Pinpoint the cell where the given text exists, returning its (X, Y) midpoint coordinate. 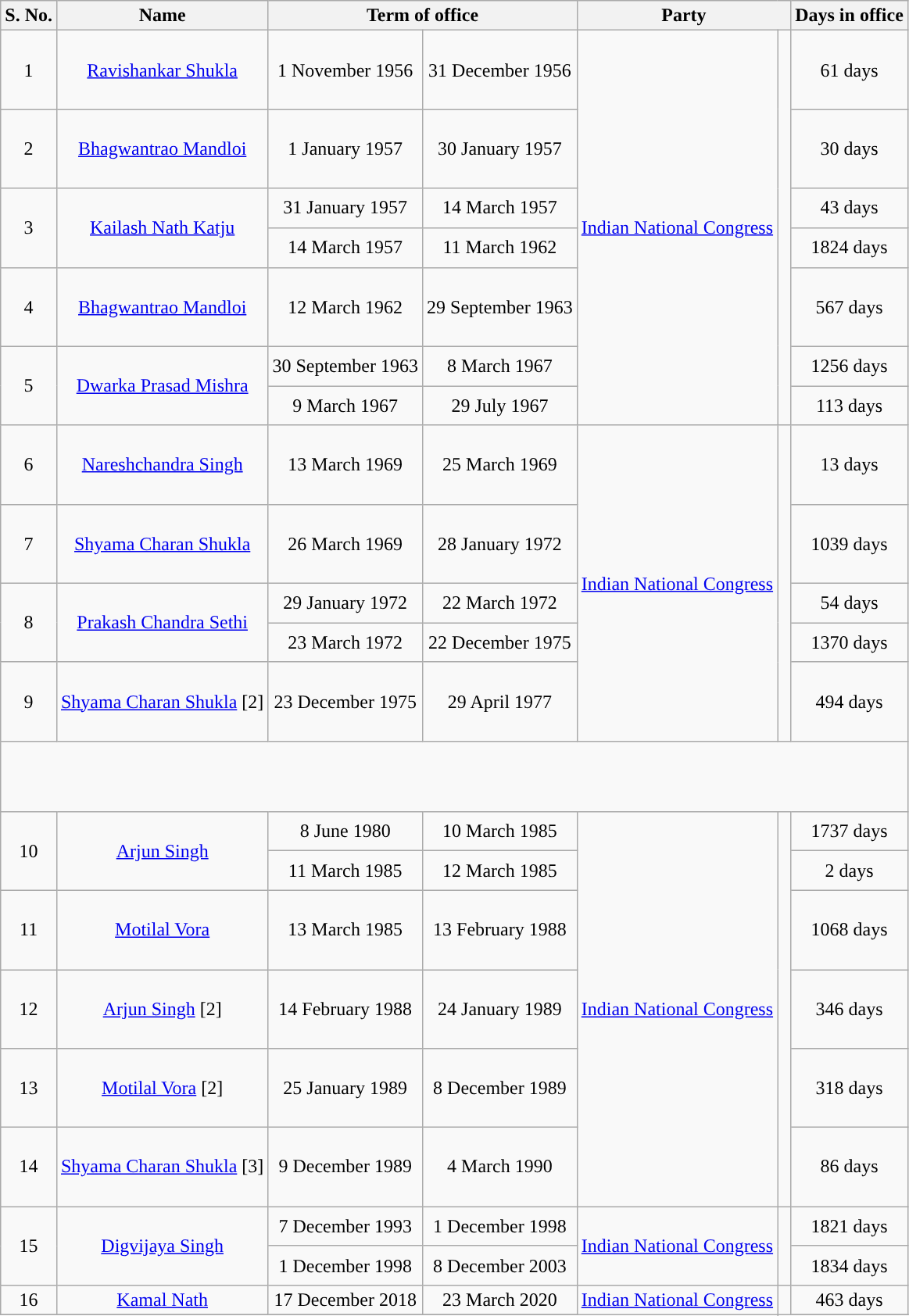
10 March 1985 (500, 831)
Motilal Vora (162, 930)
22 March 1972 (500, 603)
1068 days (850, 930)
54 days (850, 603)
Shyama Charan Shukla [2] (162, 702)
30 January 1957 (500, 148)
7 December 1993 (345, 1227)
25 March 1969 (500, 464)
4 March 1990 (500, 1168)
Name (162, 16)
24 January 1989 (500, 1008)
28 January 1972 (500, 544)
9 December 1989 (345, 1168)
13 March 1969 (345, 464)
6 (29, 464)
11 March 1985 (345, 871)
31 January 1957 (345, 208)
Nareshchandra Singh (162, 464)
113 days (850, 406)
10 (29, 850)
Arjun Singh (162, 850)
13 (29, 1088)
30 days (850, 148)
5 (29, 386)
Motilal Vora [2] (162, 1088)
29 January 1972 (345, 603)
8 (29, 622)
Days in office (850, 16)
9 (29, 702)
1370 days (850, 642)
11 March 1962 (500, 247)
23 March 2020 (500, 1300)
29 July 1967 (500, 406)
S. No. (29, 16)
12 (29, 1008)
1834 days (850, 1266)
13 February 1988 (500, 930)
1 January 1957 (345, 148)
1737 days (850, 831)
86 days (850, 1168)
Arjun Singh [2] (162, 1008)
Term of office (422, 16)
7 (29, 544)
22 December 1975 (500, 642)
Shyama Charan Shukla [3] (162, 1168)
1 (29, 70)
8 March 1967 (500, 366)
13 March 1985 (345, 930)
2 (29, 148)
30 September 1963 (345, 366)
23 March 1972 (345, 642)
Kailash Nath Katju (162, 228)
15 (29, 1246)
Prakash Chandra Sethi (162, 622)
43 days (850, 208)
11 (29, 930)
13 days (850, 464)
25 January 1989 (345, 1088)
3 (29, 228)
14 (29, 1168)
17 December 2018 (345, 1300)
29 September 1963 (500, 306)
26 March 1969 (345, 544)
1824 days (850, 247)
494 days (850, 702)
346 days (850, 1008)
1039 days (850, 544)
1821 days (850, 1227)
2 days (850, 871)
Party (683, 16)
8 December 2003 (500, 1266)
Digvijaya Singh (162, 1246)
8 December 1989 (500, 1088)
463 days (850, 1300)
29 April 1977 (500, 702)
4 (29, 306)
23 December 1975 (345, 702)
8 June 1980 (345, 831)
61 days (850, 70)
1 November 1956 (345, 70)
567 days (850, 306)
1256 days (850, 366)
Shyama Charan Shukla (162, 544)
Ravishankar Shukla (162, 70)
318 days (850, 1088)
Kamal Nath (162, 1300)
12 March 1962 (345, 306)
12 March 1985 (500, 871)
Dwarka Prasad Mishra (162, 386)
31 December 1956 (500, 70)
16 (29, 1300)
9 March 1967 (345, 406)
14 February 1988 (345, 1008)
